From the cell containing the given text, extract its center point as [x, y] coordinate. 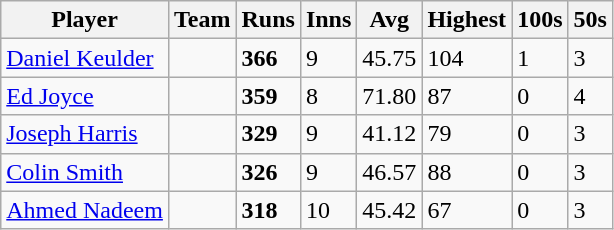
Colin Smith [85, 172]
329 [268, 134]
Avg [390, 20]
Joseph Harris [85, 134]
Player [85, 20]
41.12 [390, 134]
Ahmed Nadeem [85, 210]
45.75 [390, 58]
Highest [467, 20]
104 [467, 58]
45.42 [390, 210]
50s [590, 20]
8 [328, 96]
318 [268, 210]
10 [328, 210]
Ed Joyce [85, 96]
366 [268, 58]
1 [540, 58]
71.80 [390, 96]
67 [467, 210]
Runs [268, 20]
79 [467, 134]
4 [590, 96]
87 [467, 96]
100s [540, 20]
326 [268, 172]
88 [467, 172]
Inns [328, 20]
359 [268, 96]
46.57 [390, 172]
Daniel Keulder [85, 58]
Team [202, 20]
